Identify which cell holds the provided text, then report its (x, y) central coordinate. 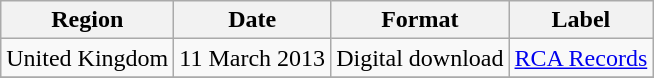
Label (581, 20)
Date (252, 20)
Format (420, 20)
Digital download (420, 58)
United Kingdom (88, 58)
Region (88, 20)
RCA Records (581, 58)
11 March 2013 (252, 58)
